Capture the cell that displays the provided text and extract its [x, y] central coordinate. 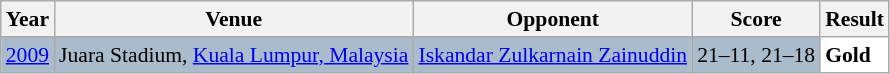
Year [28, 19]
Iskandar Zulkarnain Zainuddin [552, 55]
2009 [28, 55]
Juara Stadium, Kuala Lumpur, Malaysia [234, 55]
Gold [854, 55]
21–11, 21–18 [756, 55]
Result [854, 19]
Opponent [552, 19]
Venue [234, 19]
Score [756, 19]
